For the text-containing cell, return its midpoint in [X, Y] coordinate format. 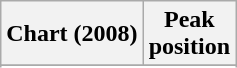
Chart (2008) [72, 34]
Peakposition [189, 34]
